Identify which cell holds the provided text, then report its [x, y] central coordinate. 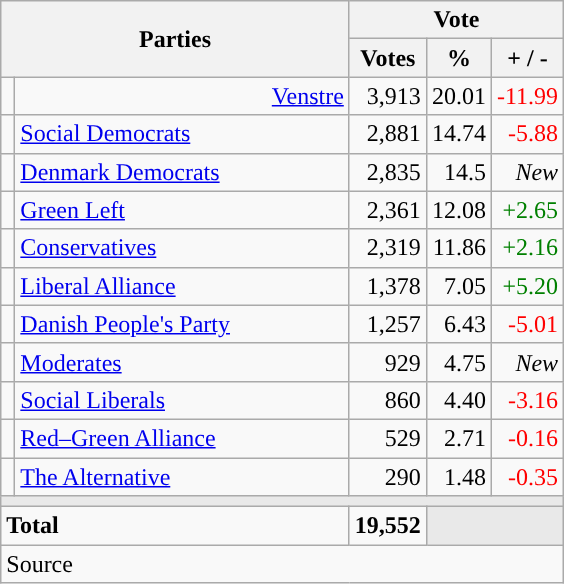
-5.01 [527, 324]
+2.65 [527, 210]
2,881 [388, 134]
2,361 [388, 210]
529 [388, 438]
6.43 [458, 324]
Liberal Alliance [182, 286]
Red–Green Alliance [182, 438]
2,319 [388, 248]
Moderates [182, 362]
-11.99 [527, 96]
+5.20 [527, 286]
Votes [388, 58]
Green Left [182, 210]
1,378 [388, 286]
4.40 [458, 400]
+2.16 [527, 248]
3,913 [388, 96]
Venstre [182, 96]
860 [388, 400]
929 [388, 362]
% [458, 58]
Danish People's Party [182, 324]
Denmark Democrats [182, 172]
The Alternative [182, 477]
Total [176, 526]
-0.16 [527, 438]
-3.16 [527, 400]
2.71 [458, 438]
1.48 [458, 477]
Vote [456, 20]
+ / - [527, 58]
11.86 [458, 248]
7.05 [458, 286]
Conservatives [182, 248]
19,552 [388, 526]
4.75 [458, 362]
Parties [176, 39]
1,257 [388, 324]
14.74 [458, 134]
-0.35 [527, 477]
-5.88 [527, 134]
2,835 [388, 172]
Source [282, 564]
20.01 [458, 96]
Social Democrats [182, 134]
290 [388, 477]
12.08 [458, 210]
Social Liberals [182, 400]
14.5 [458, 172]
